Identify which cell holds the provided text, then report its [X, Y] central coordinate. 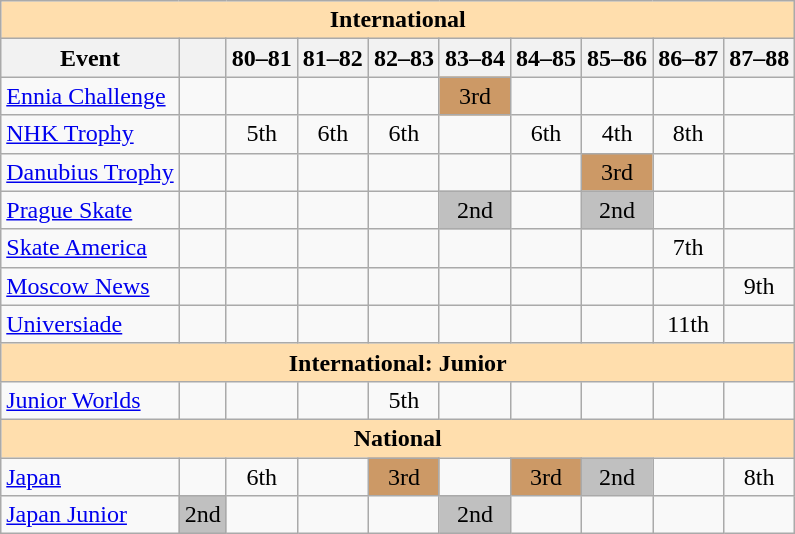
International [398, 20]
Junior Worlds [90, 400]
Skate America [90, 248]
80–81 [262, 58]
4th [618, 134]
84–85 [546, 58]
86–87 [688, 58]
Event [90, 58]
9th [760, 286]
Prague Skate [90, 210]
Danubius Trophy [90, 172]
Japan Junior [90, 515]
82–83 [404, 58]
Moscow News [90, 286]
Universiade [90, 324]
11th [688, 324]
International: Junior [398, 362]
Ennia Challenge [90, 96]
7th [688, 248]
Japan [90, 477]
85–86 [618, 58]
81–82 [332, 58]
87–88 [760, 58]
National [398, 438]
83–84 [474, 58]
NHK Trophy [90, 134]
